Capture the cell that displays the provided text and extract its (X, Y) central coordinate. 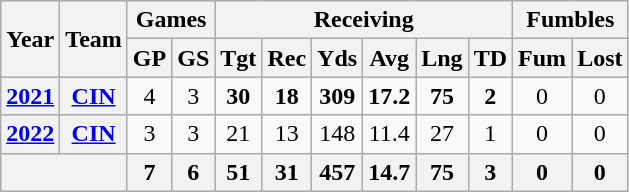
18 (287, 96)
31 (287, 172)
17.2 (390, 96)
Lng (442, 58)
Avg (390, 58)
309 (338, 96)
4 (149, 96)
Tgt (238, 58)
Fum (542, 58)
51 (238, 172)
GP (149, 58)
2 (490, 96)
1 (490, 134)
30 (238, 96)
11.4 (390, 134)
2022 (30, 134)
Receiving (364, 20)
2021 (30, 96)
Fumbles (570, 20)
TD (490, 58)
27 (442, 134)
457 (338, 172)
Rec (287, 58)
Lost (600, 58)
14.7 (390, 172)
GS (194, 58)
148 (338, 134)
7 (149, 172)
6 (194, 172)
Games (170, 20)
21 (238, 134)
13 (287, 134)
Year (30, 39)
Team (94, 39)
Yds (338, 58)
